Return [x, y] of the center of cell containing provided text 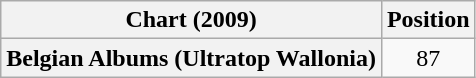
Belgian Albums (Ultratop Wallonia) [192, 58]
Chart (2009) [192, 20]
Position [428, 20]
87 [428, 58]
